Locate the cell with the specified text and output its (x, y) center coordinate. 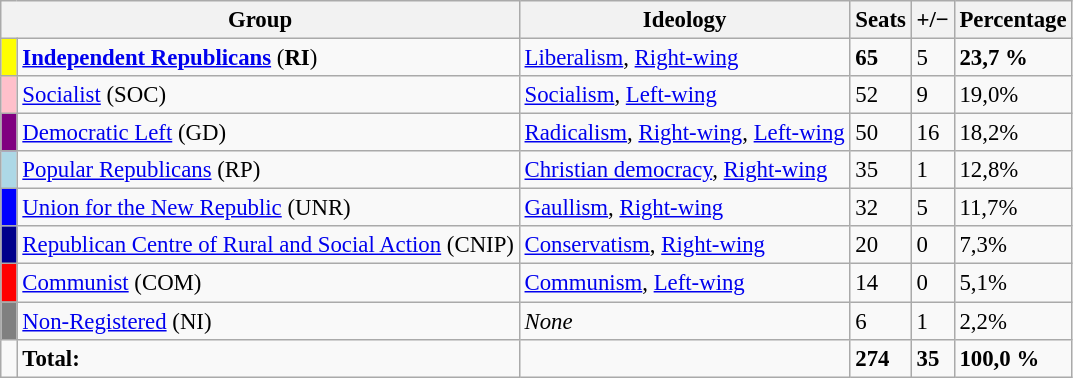
14 (880, 283)
Gaullism, Right-wing (684, 208)
100,0 % (1013, 358)
5,1% (1013, 283)
32 (880, 208)
7,3% (1013, 245)
18,2% (1013, 133)
Liberalism, Right-wing (684, 58)
65 (880, 58)
Ideology (684, 20)
50 (880, 133)
52 (880, 95)
20 (880, 245)
Non-Registered (NI) (268, 321)
Percentage (1013, 20)
19,0% (1013, 95)
Socialist (SOC) (268, 95)
2,2% (1013, 321)
274 (880, 358)
Communism, Left-wing (684, 283)
12,8% (1013, 170)
Christian democracy, Right-wing (684, 170)
16 (932, 133)
11,7% (1013, 208)
Total: (268, 358)
23,7 % (1013, 58)
+/− (932, 20)
Conservatism, Right-wing (684, 245)
Socialism, Left-wing (684, 95)
Popular Republicans (RP) (268, 170)
Independent Republicans (RI) (268, 58)
Communist (COM) (268, 283)
Democratic Left (GD) (268, 133)
Radicalism, Right-wing, Left-wing (684, 133)
9 (932, 95)
6 (880, 321)
None (684, 321)
Seats (880, 20)
Union for the New Republic (UNR) (268, 208)
Republican Centre of Rural and Social Action (CNIP) (268, 245)
Group (260, 20)
